Provide the (x, y) coordinate of the cell's center where the given text is located.  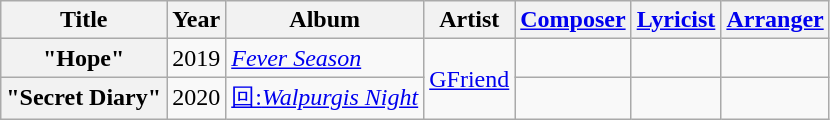
"Hope" (84, 58)
"Secret Diary" (84, 98)
2019 (196, 58)
回:Walpurgis Night (325, 98)
Year (196, 20)
2020 (196, 98)
Composer (573, 20)
Arranger (775, 20)
Artist (470, 20)
Fever Season (325, 58)
Lyricist (676, 20)
GFriend (470, 80)
Album (325, 20)
Title (84, 20)
